For the text-containing cell, return its midpoint in [X, Y] coordinate format. 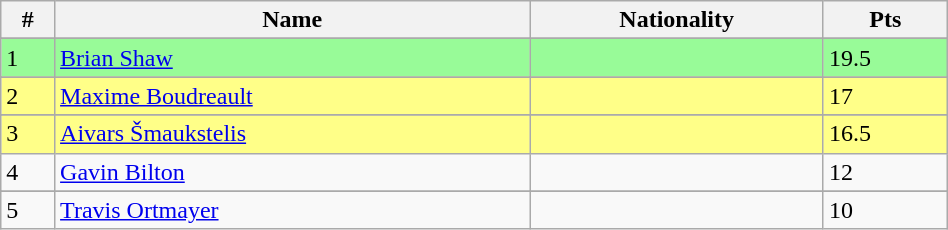
Travis Ortmayer [292, 210]
Pts [885, 20]
3 [28, 134]
2 [28, 96]
Nationality [676, 20]
1 [28, 58]
# [28, 20]
17 [885, 96]
10 [885, 210]
12 [885, 172]
Gavin Bilton [292, 172]
Aivars Šmaukstelis [292, 134]
19.5 [885, 58]
Maxime Boudreault [292, 96]
Brian Shaw [292, 58]
16.5 [885, 134]
Name [292, 20]
4 [28, 172]
5 [28, 210]
